Identify which cell holds the provided text, then report its (X, Y) central coordinate. 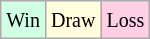
Win (24, 20)
Draw (72, 20)
Loss (126, 20)
